Locate the cell with the specified text and output its (x, y) center coordinate. 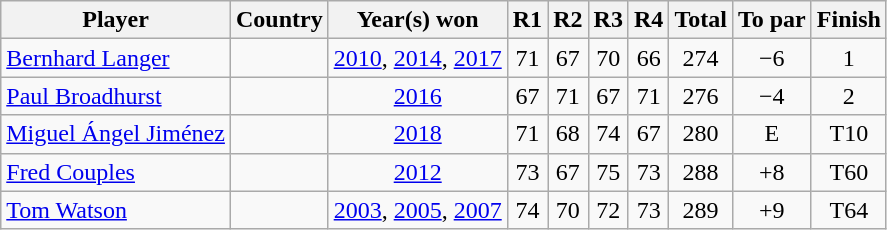
To par (772, 20)
66 (648, 58)
Miguel Ángel Jiménez (116, 134)
2 (848, 96)
2010, 2014, 2017 (418, 58)
−4 (772, 96)
274 (701, 58)
T10 (848, 134)
+8 (772, 172)
288 (701, 172)
T60 (848, 172)
E (772, 134)
2012 (418, 172)
289 (701, 210)
Total (701, 20)
Player (116, 20)
280 (701, 134)
276 (701, 96)
R1 (527, 20)
Bernhard Langer (116, 58)
−6 (772, 58)
2016 (418, 96)
Paul Broadhurst (116, 96)
Tom Watson (116, 210)
R3 (608, 20)
+9 (772, 210)
1 (848, 58)
T64 (848, 210)
Country (279, 20)
Finish (848, 20)
Fred Couples (116, 172)
R2 (568, 20)
75 (608, 172)
2018 (418, 134)
Year(s) won (418, 20)
72 (608, 210)
2003, 2005, 2007 (418, 210)
R4 (648, 20)
68 (568, 134)
